Extract the (X, Y) coordinate from the center of the cell holding the provided text.  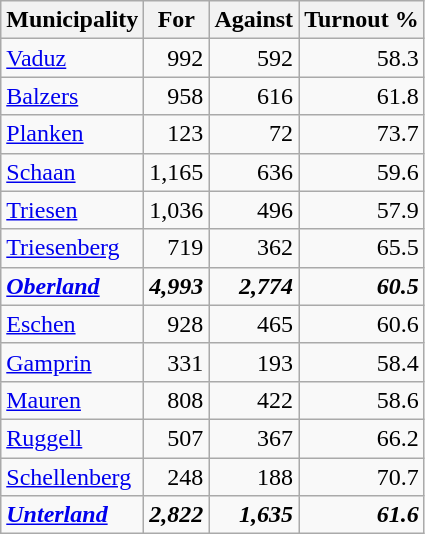
592 (254, 58)
Eschen (72, 324)
496 (254, 210)
188 (254, 477)
58.4 (362, 362)
Mauren (72, 400)
Turnout % (362, 20)
Planken (72, 134)
Triesen (72, 210)
58.6 (362, 400)
331 (176, 362)
248 (176, 477)
Vaduz (72, 58)
Against (254, 20)
Schaan (72, 172)
1,036 (176, 210)
Ruggell (72, 438)
70.7 (362, 477)
465 (254, 324)
73.7 (362, 134)
Municipality (72, 20)
362 (254, 248)
1,635 (254, 515)
Gamprin (72, 362)
65.5 (362, 248)
57.9 (362, 210)
719 (176, 248)
4,993 (176, 286)
59.6 (362, 172)
367 (254, 438)
Oberland (72, 286)
For (176, 20)
422 (254, 400)
Triesenberg (72, 248)
2,774 (254, 286)
72 (254, 134)
61.8 (362, 96)
928 (176, 324)
60.5 (362, 286)
Unterland (72, 515)
2,822 (176, 515)
58.3 (362, 58)
61.6 (362, 515)
193 (254, 362)
1,165 (176, 172)
60.6 (362, 324)
507 (176, 438)
Balzers (72, 96)
Schellenberg (72, 477)
808 (176, 400)
992 (176, 58)
66.2 (362, 438)
123 (176, 134)
636 (254, 172)
958 (176, 96)
616 (254, 96)
